Search for the cell housing the specified text and yield its (x, y) center coordinate. 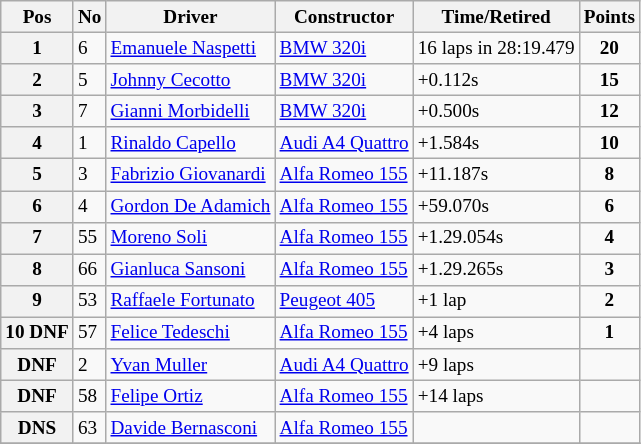
DNS (38, 428)
Pos (38, 17)
Emanuele Naspetti (190, 48)
Davide Bernasconi (190, 428)
+1 lap (496, 301)
Time/Retired (496, 17)
No (90, 17)
+0.500s (496, 111)
+1.584s (496, 143)
63 (90, 428)
57 (90, 333)
Constructor (344, 17)
+9 laps (496, 365)
Gianluca Sansoni (190, 270)
Moreno Soli (190, 238)
Gianni Morbidelli (190, 111)
58 (90, 396)
9 (38, 301)
Gordon De Adamich (190, 206)
Peugeot 405 (344, 301)
16 laps in 28:19.479 (496, 48)
Fabrizio Giovanardi (190, 175)
10 DNF (38, 333)
+1.29.265s (496, 270)
20 (609, 48)
Raffaele Fortunato (190, 301)
12 (609, 111)
Felipe Ortiz (190, 396)
+4 laps (496, 333)
+14 laps (496, 396)
10 (609, 143)
+11.187s (496, 175)
15 (609, 80)
53 (90, 301)
Driver (190, 17)
Points (609, 17)
Rinaldo Capello (190, 143)
Felice Tedeschi (190, 333)
Johnny Cecotto (190, 80)
+1.29.054s (496, 238)
55 (90, 238)
Yvan Muller (190, 365)
+59.070s (496, 206)
66 (90, 270)
+0.112s (496, 80)
